For the text-containing cell, return its midpoint in (x, y) coordinate format. 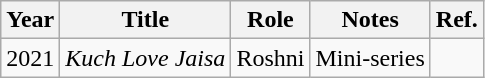
Roshni (270, 58)
2021 (30, 58)
Role (270, 20)
Notes (370, 20)
Mini-series (370, 58)
Kuch Love Jaisa (146, 58)
Year (30, 20)
Title (146, 20)
Ref. (456, 20)
